Pinpoint the cell where the given text exists, returning its (X, Y) midpoint coordinate. 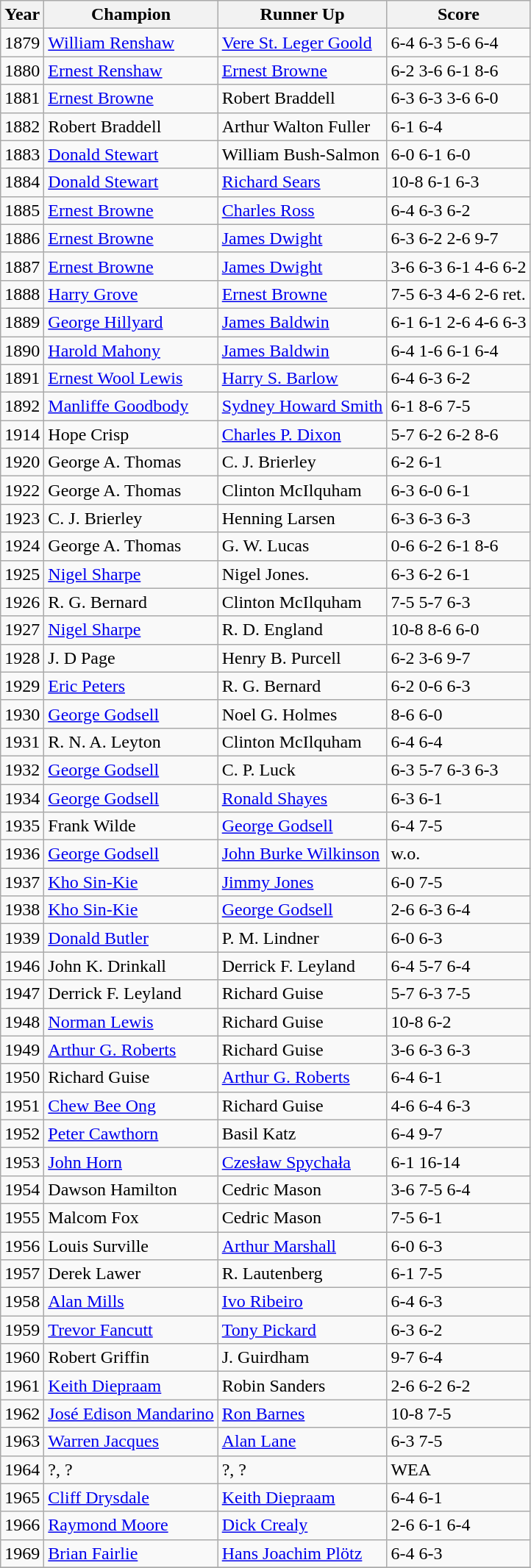
John Horn (131, 1161)
1965 (22, 1497)
5-7 6-3 7-5 (459, 994)
1892 (22, 407)
William Renshaw (131, 43)
Alan Mills (131, 1302)
1951 (22, 1106)
9-7 6-4 (459, 1358)
1964 (22, 1469)
Ronald Shayes (302, 798)
Dawson Hamilton (131, 1189)
1950 (22, 1078)
Hope Crisp (131, 434)
6-3 6-1 (459, 798)
1948 (22, 1022)
1962 (22, 1414)
Norman Lewis (131, 1022)
Henry B. Purcell (302, 658)
Alan Lane (302, 1442)
Brian Fairlie (131, 1553)
1959 (22, 1330)
1922 (22, 490)
Richard Sears (302, 182)
1947 (22, 994)
6-1 6-4 (459, 126)
Harry S. Barlow (302, 379)
10-8 6-1 6-3 (459, 182)
6-3 5-7 6-3 6-3 (459, 770)
1946 (22, 966)
3-6 6-3 6-3 (459, 1050)
1927 (22, 630)
Robert Griffin (131, 1358)
6-4 1-6 6-1 6-4 (459, 351)
1914 (22, 434)
1935 (22, 826)
3-6 6-3 6-1 4-6 6-2 (459, 266)
6-3 6-3 6-3 (459, 518)
1882 (22, 126)
Derek Lawer (131, 1274)
6-3 6-3 3-6 6-0 (459, 99)
Dick Crealy (302, 1525)
Basil Katz (302, 1134)
2-6 6-3 6-4 (459, 910)
1966 (22, 1525)
Harold Mahony (131, 351)
4-6 6-4 6-3 (459, 1106)
1956 (22, 1246)
6-0 7-5 (459, 882)
Score (459, 15)
Trevor Fancutt (131, 1330)
6-4 6-4 (459, 742)
6-3 7-5 (459, 1442)
1890 (22, 351)
Charles P. Dixon (302, 434)
P. M. Lindner (302, 938)
1886 (22, 238)
1888 (22, 294)
Chew Bee Ong (131, 1106)
José Edison Mandarino (131, 1414)
1949 (22, 1050)
Arthur Marshall (302, 1246)
R. D. England (302, 630)
Peter Cawthorn (131, 1134)
1885 (22, 210)
Henning Larsen (302, 518)
2-6 6-2 6-2 (459, 1386)
Malcom Fox (131, 1217)
Year (22, 15)
6-2 0-6 6-3 (459, 686)
R. Lautenberg (302, 1274)
2-6 6-1 6-4 (459, 1525)
6-3 6-0 6-1 (459, 490)
Sydney Howard Smith (302, 407)
1955 (22, 1217)
Ernest Wool Lewis (131, 379)
1960 (22, 1358)
6-3 6-2 6-1 (459, 574)
6-3 6-2 (459, 1330)
Noel G. Holmes (302, 714)
1969 (22, 1553)
10-8 7-5 (459, 1414)
6-2 3-6 9-7 (459, 658)
Tony Pickard (302, 1330)
1938 (22, 910)
1924 (22, 546)
J. D Page (131, 658)
Vere St. Leger Goold (302, 43)
Ernest Renshaw (131, 71)
John Burke Wilkinson (302, 854)
G. W. Lucas (302, 546)
1884 (22, 182)
Champion (131, 15)
6-4 5-7 6-4 (459, 966)
Ivo Ribeiro (302, 1302)
6-1 16-14 (459, 1161)
8-6 6-0 (459, 714)
6-4 9-7 (459, 1134)
1883 (22, 154)
6-1 6-1 2-6 4-6 6-3 (459, 322)
1891 (22, 379)
1937 (22, 882)
C. P. Luck (302, 770)
Runner Up (302, 15)
1932 (22, 770)
6-4 7-5 (459, 826)
7-5 6-3 4-6 2-6 ret. (459, 294)
1880 (22, 71)
George Hillyard (131, 322)
6-0 6-1 6-0 (459, 154)
Manliffe Goodbody (131, 407)
WEA (459, 1469)
Donald Butler (131, 938)
6-2 3-6 6-1 8-6 (459, 71)
Nigel Jones. (302, 574)
Robin Sanders (302, 1386)
1920 (22, 462)
6-1 7-5 (459, 1274)
1934 (22, 798)
Charles Ross (302, 210)
John K. Drinkall (131, 966)
3-6 7-5 6-4 (459, 1189)
Hans Joachim Plötz (302, 1553)
1952 (22, 1134)
6-2 6-1 (459, 462)
1929 (22, 686)
1953 (22, 1161)
1961 (22, 1386)
1958 (22, 1302)
Eric Peters (131, 686)
Arthur Walton Fuller (302, 126)
0-6 6-2 6-1 8-6 (459, 546)
1923 (22, 518)
7-5 5-7 6-3 (459, 602)
Warren Jacques (131, 1442)
1930 (22, 714)
Frank Wilde (131, 826)
1925 (22, 574)
1954 (22, 1189)
6-1 8-6 7-5 (459, 407)
R. N. A. Leyton (131, 742)
William Bush-Salmon (302, 154)
Harry Grove (131, 294)
w.o. (459, 854)
10-8 6-2 (459, 1022)
1939 (22, 938)
Cliff Drysdale (131, 1497)
Raymond Moore (131, 1525)
1963 (22, 1442)
Jimmy Jones (302, 882)
6-3 6-2 2-6 9-7 (459, 238)
1889 (22, 322)
1957 (22, 1274)
6-4 6-3 5-6 6-4 (459, 43)
1926 (22, 602)
1928 (22, 658)
1887 (22, 266)
Louis Surville (131, 1246)
10-8 8-6 6-0 (459, 630)
1881 (22, 99)
Czesław Spychała (302, 1161)
J. Guirdham (302, 1358)
7-5 6-1 (459, 1217)
5-7 6-2 6-2 8-6 (459, 434)
1879 (22, 43)
1931 (22, 742)
1936 (22, 854)
Ron Barnes (302, 1414)
